Extract the [X, Y] coordinate from the center of the cell holding the provided text.  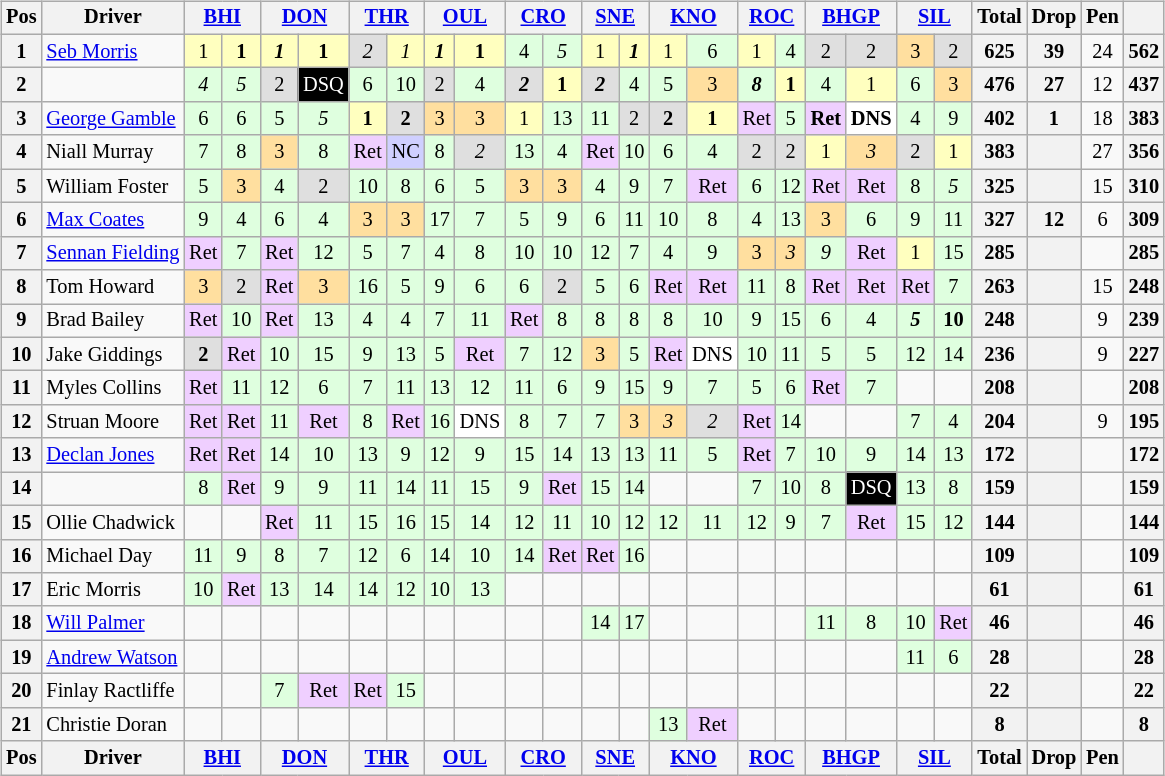
239 [1144, 321]
Struan Moore [112, 422]
309 [1144, 220]
Niall Murray [112, 152]
Myles Collins [112, 388]
356 [1144, 152]
Christie Doran [112, 724]
Jake Giddings [112, 354]
195 [1144, 422]
625 [999, 51]
20 [21, 691]
402 [999, 119]
Eric Morris [112, 590]
39 [1054, 51]
21 [21, 724]
19 [21, 657]
325 [999, 186]
William Foster [112, 186]
Michael Day [112, 556]
227 [1144, 354]
Brad Bailey [112, 321]
327 [999, 220]
Declan Jones [112, 455]
Will Palmer [112, 623]
George Gamble [112, 119]
236 [999, 354]
204 [999, 422]
476 [999, 85]
24 [1102, 51]
Sennan Fielding [112, 253]
NC [406, 152]
Max Coates [112, 220]
263 [999, 287]
Seb Morris [112, 51]
Ollie Chadwick [112, 522]
Finlay Ractliffe [112, 691]
437 [1144, 85]
310 [1144, 186]
562 [1144, 51]
Andrew Watson [112, 657]
Tom Howard [112, 287]
